Search for the cell housing the specified text and yield its (x, y) center coordinate. 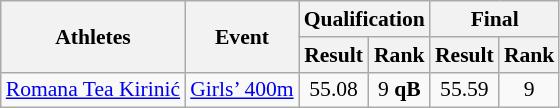
55.59 (464, 90)
Athletes (93, 36)
55.08 (334, 90)
Event (242, 36)
Qualification (364, 19)
Girls’ 400m (242, 90)
Final (494, 19)
9 (530, 90)
9 qB (400, 90)
Romana Tea Kirinić (93, 90)
